Return the (x, y) coordinate for the center point of the cell that contains the specified text.  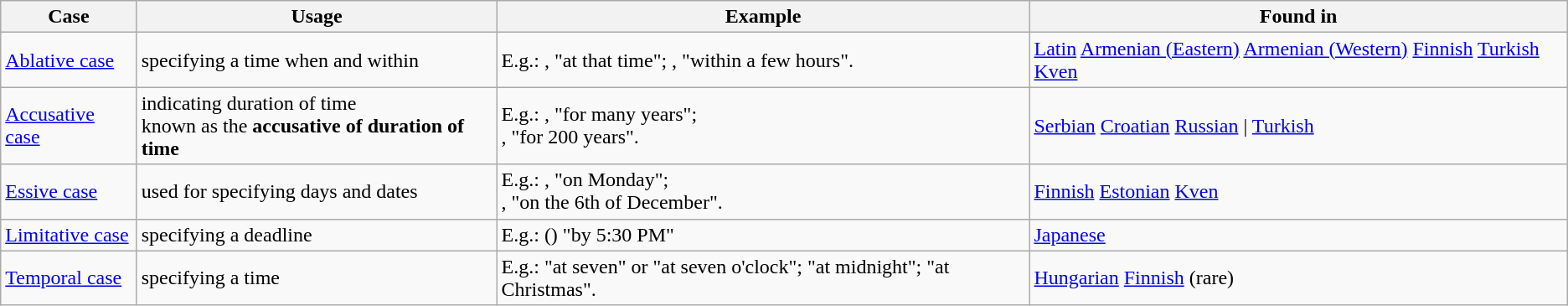
Usage (317, 17)
Latin Armenian (Eastern) Armenian (Western) Finnish Turkish Kven (1298, 60)
E.g.: , "for many years";, "for 200 years". (763, 126)
Found in (1298, 17)
E.g.: , "at that time"; , "within a few hours". (763, 60)
Case (69, 17)
Accusative case (69, 126)
used for specifying days and dates (317, 191)
specifying a time when and within (317, 60)
E.g.: "at seven" or "at seven o'clock"; "at midnight"; "at Christmas". (763, 278)
Temporal case (69, 278)
E.g.: () "by 5:30 PM" (763, 235)
Limitative case (69, 235)
Example (763, 17)
Serbian Croatian Russian | Turkish (1298, 126)
Hungarian Finnish (rare) (1298, 278)
Finnish Estonian Kven (1298, 191)
Essive case (69, 191)
Japanese (1298, 235)
specifying a deadline (317, 235)
specifying a time (317, 278)
indicating duration of timeknown as the accusative of duration of time (317, 126)
Ablative case (69, 60)
E.g.: , "on Monday";, "on the 6th of December". (763, 191)
